Determine the [X, Y] coordinate at the center of the cell enclosing the given text.  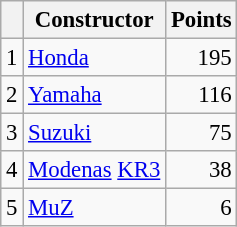
116 [202, 95]
1 [12, 58]
5 [12, 208]
38 [202, 170]
Constructor [94, 20]
4 [12, 170]
Suzuki [94, 133]
6 [202, 208]
Yamaha [94, 95]
Honda [94, 58]
2 [12, 95]
Points [202, 20]
195 [202, 58]
3 [12, 133]
75 [202, 133]
Modenas KR3 [94, 170]
MuZ [94, 208]
